From the cell containing the given text, extract its center point as (x, y) coordinate. 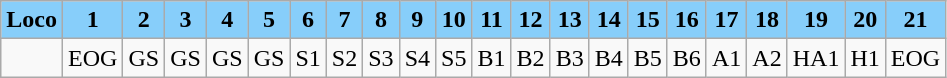
10 (454, 20)
16 (686, 20)
S5 (454, 58)
S3 (381, 58)
13 (570, 20)
1 (92, 20)
B6 (686, 58)
11 (492, 20)
B1 (492, 58)
12 (530, 20)
19 (816, 20)
8 (381, 20)
20 (865, 20)
A2 (767, 58)
15 (648, 20)
HA1 (816, 58)
A1 (726, 58)
4 (227, 20)
3 (186, 20)
7 (344, 20)
5 (269, 20)
6 (308, 20)
21 (915, 20)
S2 (344, 58)
H1 (865, 58)
S4 (417, 58)
B3 (570, 58)
S1 (308, 58)
14 (608, 20)
2 (144, 20)
18 (767, 20)
B2 (530, 58)
B5 (648, 58)
B4 (608, 58)
9 (417, 20)
17 (726, 20)
Loco (32, 20)
